Return the [X, Y] coordinate for the center point of the cell that contains the specified text.  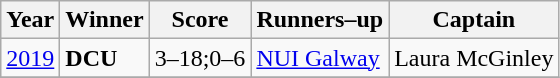
Score [200, 20]
2019 [30, 58]
Winner [104, 20]
3–18;0–6 [200, 58]
NUI Galway [320, 58]
Laura McGinley [474, 58]
Year [30, 20]
Captain [474, 20]
DCU [104, 58]
Runners–up [320, 20]
